Return the [X, Y] coordinate for the center point of the cell that contains the specified text.  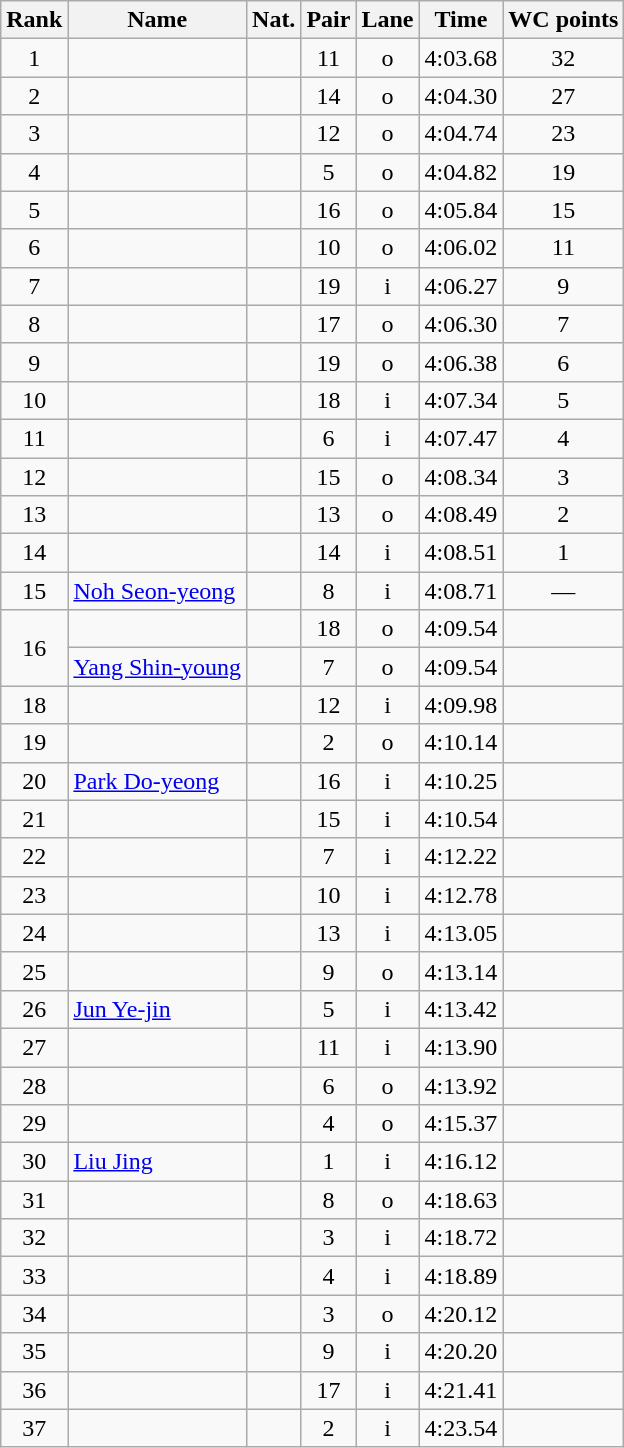
Rank [34, 20]
4:16.12 [461, 1162]
26 [34, 1009]
4:06.27 [461, 286]
34 [34, 1314]
33 [34, 1276]
4:12.22 [461, 857]
4:06.02 [461, 248]
4:13.42 [461, 1009]
22 [34, 857]
25 [34, 971]
4:10.54 [461, 819]
4:13.90 [461, 1047]
4:12.78 [461, 895]
4:18.72 [461, 1238]
WC points [564, 20]
4:23.54 [461, 1428]
4:07.47 [461, 438]
Nat. [274, 20]
4:09.98 [461, 705]
4:07.34 [461, 400]
4:03.68 [461, 58]
4:04.74 [461, 134]
Time [461, 20]
21 [34, 819]
Lane [388, 20]
Noh Seon-yeong [158, 591]
4:10.14 [461, 743]
4:05.84 [461, 210]
4:06.38 [461, 362]
4:20.20 [461, 1352]
31 [34, 1200]
20 [34, 781]
4:15.37 [461, 1124]
Yang Shin-young [158, 667]
4:13.14 [461, 971]
4:13.05 [461, 933]
4:18.89 [461, 1276]
Jun Ye-jin [158, 1009]
Park Do-yeong [158, 781]
4:10.25 [461, 781]
Name [158, 20]
Pair [328, 20]
4:04.30 [461, 96]
37 [34, 1428]
4:13.92 [461, 1085]
4:08.34 [461, 477]
Liu Jing [158, 1162]
4:08.51 [461, 553]
4:20.12 [461, 1314]
4:06.30 [461, 324]
24 [34, 933]
35 [34, 1352]
— [564, 591]
4:08.71 [461, 591]
4:08.49 [461, 515]
28 [34, 1085]
29 [34, 1124]
36 [34, 1390]
30 [34, 1162]
4:21.41 [461, 1390]
4:18.63 [461, 1200]
4:04.82 [461, 172]
